Return the [X, Y] coordinate for the center point of the cell that contains the specified text.  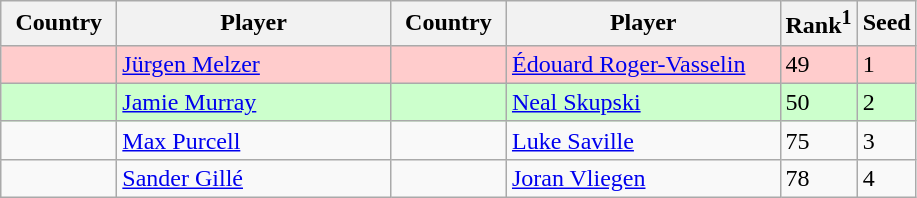
3 [886, 140]
4 [886, 178]
50 [818, 102]
Luke Saville [643, 140]
49 [818, 64]
Joran Vliegen [643, 178]
Neal Skupski [643, 102]
75 [818, 140]
Jürgen Melzer [254, 64]
78 [818, 178]
Max Purcell [254, 140]
Seed [886, 24]
Édouard Roger-Vasselin [643, 64]
2 [886, 102]
Rank1 [818, 24]
Sander Gillé [254, 178]
1 [886, 64]
Jamie Murray [254, 102]
